Extract the [X, Y] coordinate from the center of the cell holding the provided text.  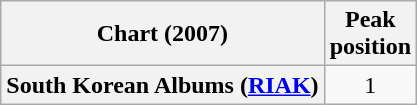
Peakposition [370, 34]
South Korean Albums (RIAK) [162, 85]
1 [370, 85]
Chart (2007) [162, 34]
